Determine the (x, y) coordinate at the center of the cell enclosing the given text.  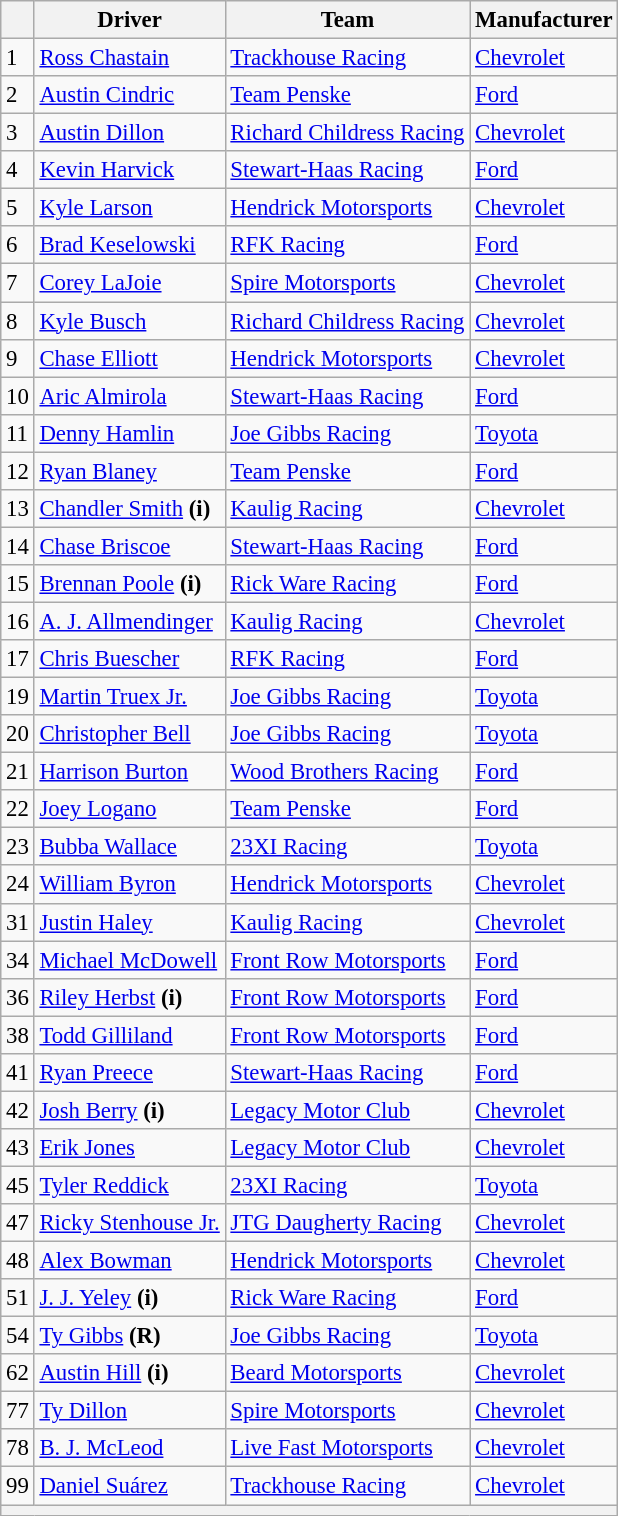
3 (18, 133)
16 (18, 621)
47 (18, 1223)
7 (18, 283)
Riley Herbst (i) (130, 997)
51 (18, 1298)
Brad Keselowski (130, 245)
24 (18, 885)
Chris Buescher (130, 659)
42 (18, 1110)
Todd Gilliland (130, 1035)
1 (18, 58)
5 (18, 208)
Aric Almirola (130, 396)
19 (18, 697)
41 (18, 1073)
Ty Gibbs (R) (130, 1336)
Kyle Busch (130, 321)
Ty Dillon (130, 1411)
Erik Jones (130, 1148)
31 (18, 922)
17 (18, 659)
Tyler Reddick (130, 1185)
Alex Bowman (130, 1261)
Austin Dillon (130, 133)
Kyle Larson (130, 208)
Austin Cindric (130, 95)
Kevin Harvick (130, 170)
Ryan Blaney (130, 471)
Joey Logano (130, 809)
Team (348, 20)
Chase Briscoe (130, 546)
Beard Motorsports (348, 1373)
38 (18, 1035)
45 (18, 1185)
Chandler Smith (i) (130, 509)
Chase Elliott (130, 358)
8 (18, 321)
Corey LaJoie (130, 283)
Ricky Stenhouse Jr. (130, 1223)
Martin Truex Jr. (130, 697)
Michael McDowell (130, 960)
Christopher Bell (130, 734)
48 (18, 1261)
12 (18, 471)
43 (18, 1148)
Brennan Poole (i) (130, 584)
Driver (130, 20)
6 (18, 245)
62 (18, 1373)
78 (18, 1449)
2 (18, 95)
Wood Brothers Racing (348, 772)
13 (18, 509)
20 (18, 734)
J. J. Yeley (i) (130, 1298)
Justin Haley (130, 922)
14 (18, 546)
Harrison Burton (130, 772)
Live Fast Motorsports (348, 1449)
Denny Hamlin (130, 433)
9 (18, 358)
Manufacturer (544, 20)
36 (18, 997)
Josh Berry (i) (130, 1110)
4 (18, 170)
99 (18, 1486)
Daniel Suárez (130, 1486)
A. J. Allmendinger (130, 621)
11 (18, 433)
54 (18, 1336)
10 (18, 396)
34 (18, 960)
Ross Chastain (130, 58)
B. J. McLeod (130, 1449)
15 (18, 584)
77 (18, 1411)
Ryan Preece (130, 1073)
William Byron (130, 885)
Austin Hill (i) (130, 1373)
23 (18, 847)
21 (18, 772)
Bubba Wallace (130, 847)
22 (18, 809)
JTG Daugherty Racing (348, 1223)
